Output the [X, Y] coordinate of the center of the cell containing the given text.  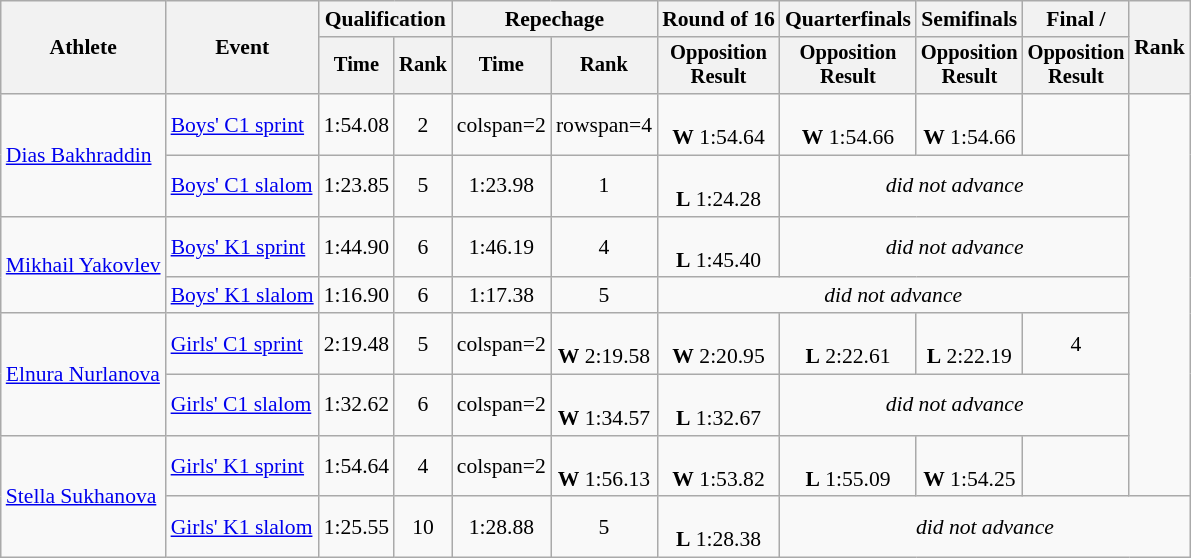
W 1:54.64 [718, 124]
Athlete [84, 48]
Girls' C1 slalom [242, 406]
1:28.88 [502, 528]
Round of 16 [718, 19]
W 1:54.25 [970, 466]
rowspan=4 [604, 124]
1:16.90 [356, 296]
1:54.64 [356, 466]
W 2:20.95 [718, 344]
2:19.48 [356, 344]
1:23.85 [356, 186]
Quarterfinals [848, 19]
Boys' K1 slalom [242, 296]
Stella Sukhanova [84, 497]
Boys' K1 sprint [242, 248]
L 2:22.19 [970, 344]
1:23.98 [502, 186]
Qualification [386, 19]
L 1:55.09 [848, 466]
L 1:24.28 [718, 186]
L 1:32.67 [718, 406]
W 1:53.82 [718, 466]
Girls' K1 sprint [242, 466]
Boys' C1 sprint [242, 124]
Final / [1076, 19]
W 1:34.57 [604, 406]
Repechage [554, 19]
Girls' C1 sprint [242, 344]
Event [242, 48]
L 1:28.38 [718, 528]
1:32.62 [356, 406]
1:25.55 [356, 528]
2 [423, 124]
Elnura Nurlanova [84, 374]
Girls' K1 slalom [242, 528]
W 1:56.13 [604, 466]
10 [423, 528]
1:46.19 [502, 248]
1:44.90 [356, 248]
Mikhail Yakovlev [84, 266]
1:17.38 [502, 296]
Dias Bakhraddin [84, 155]
W 2:19.58 [604, 344]
Semifinals [970, 19]
Boys' C1 slalom [242, 186]
L 1:45.40 [718, 248]
1:54.08 [356, 124]
L 2:22.61 [848, 344]
1 [604, 186]
